Detect which cell encompasses the target text, then output its [X, Y] center coordinate. 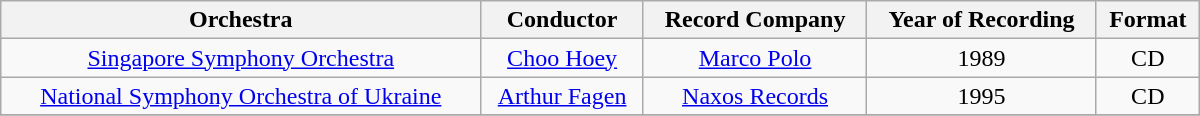
Conductor [562, 20]
National Symphony Orchestra of Ukraine [241, 96]
Marco Polo [754, 58]
1989 [982, 58]
Format [1148, 20]
1995 [982, 96]
Singapore Symphony Orchestra [241, 58]
Year of Recording [982, 20]
Arthur Fagen [562, 96]
Naxos Records [754, 96]
Orchestra [241, 20]
Record Company [754, 20]
Choo Hoey [562, 58]
